Extract the [X, Y] coordinate from the center of the cell holding the provided text.  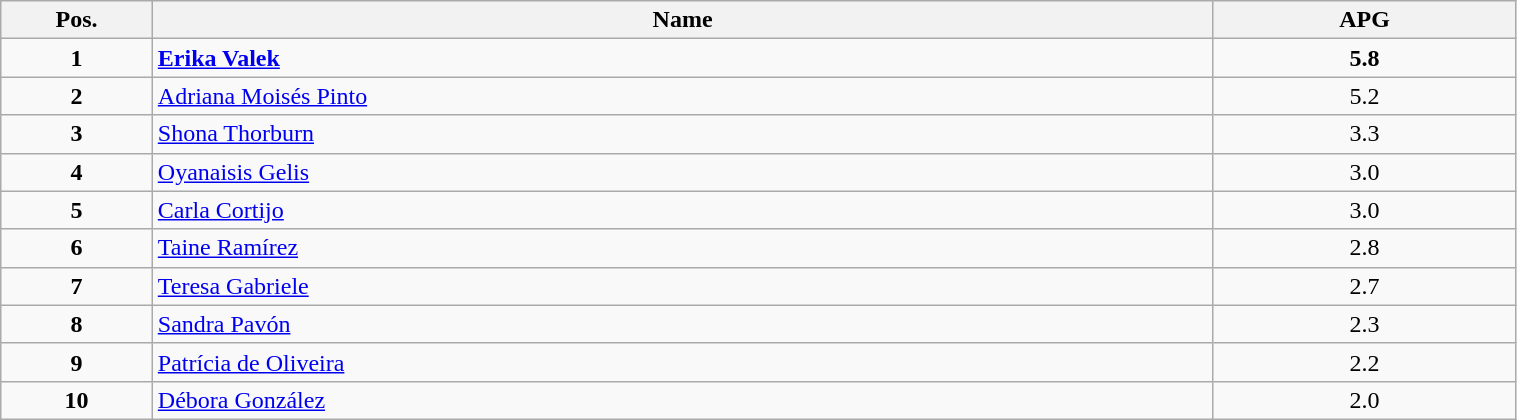
9 [77, 362]
2.3 [1364, 324]
Oyanaisis Gelis [682, 172]
APG [1364, 20]
7 [77, 286]
2 [77, 96]
2.7 [1364, 286]
2.8 [1364, 248]
8 [77, 324]
Taine Ramírez [682, 248]
Shona Thorburn [682, 134]
3 [77, 134]
Carla Cortijo [682, 210]
Teresa Gabriele [682, 286]
Patrícia de Oliveira [682, 362]
Débora González [682, 400]
Name [682, 20]
5.2 [1364, 96]
4 [77, 172]
5 [77, 210]
6 [77, 248]
10 [77, 400]
Sandra Pavón [682, 324]
Erika Valek [682, 58]
2.2 [1364, 362]
2.0 [1364, 400]
3.3 [1364, 134]
1 [77, 58]
5.8 [1364, 58]
Pos. [77, 20]
Adriana Moisés Pinto [682, 96]
